Identify which cell holds the provided text, then report its (x, y) central coordinate. 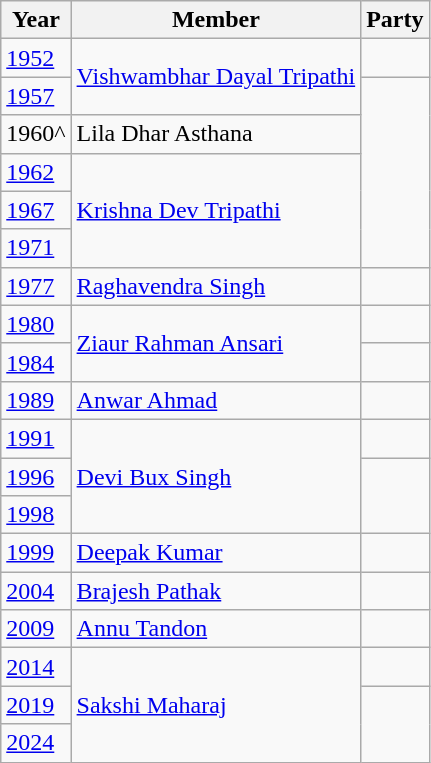
2009 (36, 629)
1957 (36, 96)
1991 (36, 438)
Member (216, 20)
2024 (36, 743)
Vishwambhar Dayal Tripathi (216, 77)
1962 (36, 172)
1977 (36, 286)
1999 (36, 553)
Devi Bux Singh (216, 476)
2004 (36, 591)
1996 (36, 477)
2014 (36, 667)
Lila Dhar Asthana (216, 134)
Annu Tandon (216, 629)
1980 (36, 324)
1960^ (36, 134)
Krishna Dev Tripathi (216, 210)
2019 (36, 705)
Raghavendra Singh (216, 286)
1984 (36, 362)
Party (395, 20)
Brajesh Pathak (216, 591)
Deepak Kumar (216, 553)
1989 (36, 400)
Sakshi Maharaj (216, 705)
1967 (36, 210)
1952 (36, 58)
Ziaur Rahman Ansari (216, 343)
Anwar Ahmad (216, 400)
1998 (36, 515)
Year (36, 20)
1971 (36, 248)
